Output the (X, Y) coordinate of the center of the cell containing the given text.  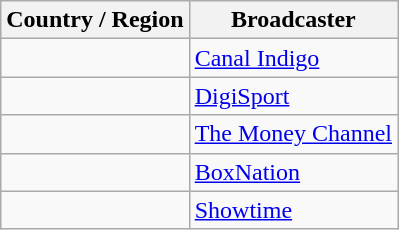
DigiSport (293, 96)
Canal Indigo (293, 58)
Broadcaster (293, 20)
The Money Channel (293, 134)
Showtime (293, 210)
Country / Region (95, 20)
BoxNation (293, 172)
